Search for the cell housing the specified text and yield its [x, y] center coordinate. 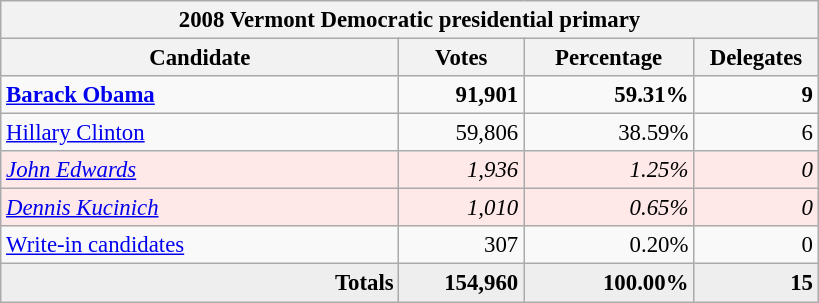
0.65% [609, 208]
1,010 [462, 208]
6 [756, 133]
0.20% [609, 245]
15 [756, 283]
Dennis Kucinich [200, 208]
100.00% [609, 283]
Candidate [200, 58]
59.31% [609, 95]
Totals [200, 283]
1.25% [609, 170]
Write-in candidates [200, 245]
Percentage [609, 58]
Votes [462, 58]
9 [756, 95]
59,806 [462, 133]
John Edwards [200, 170]
Barack Obama [200, 95]
154,960 [462, 283]
Delegates [756, 58]
91,901 [462, 95]
1,936 [462, 170]
Hillary Clinton [200, 133]
2008 Vermont Democratic presidential primary [410, 20]
38.59% [609, 133]
307 [462, 245]
